Find where the given text appears and provide that cell's center as [x, y] coordinate. 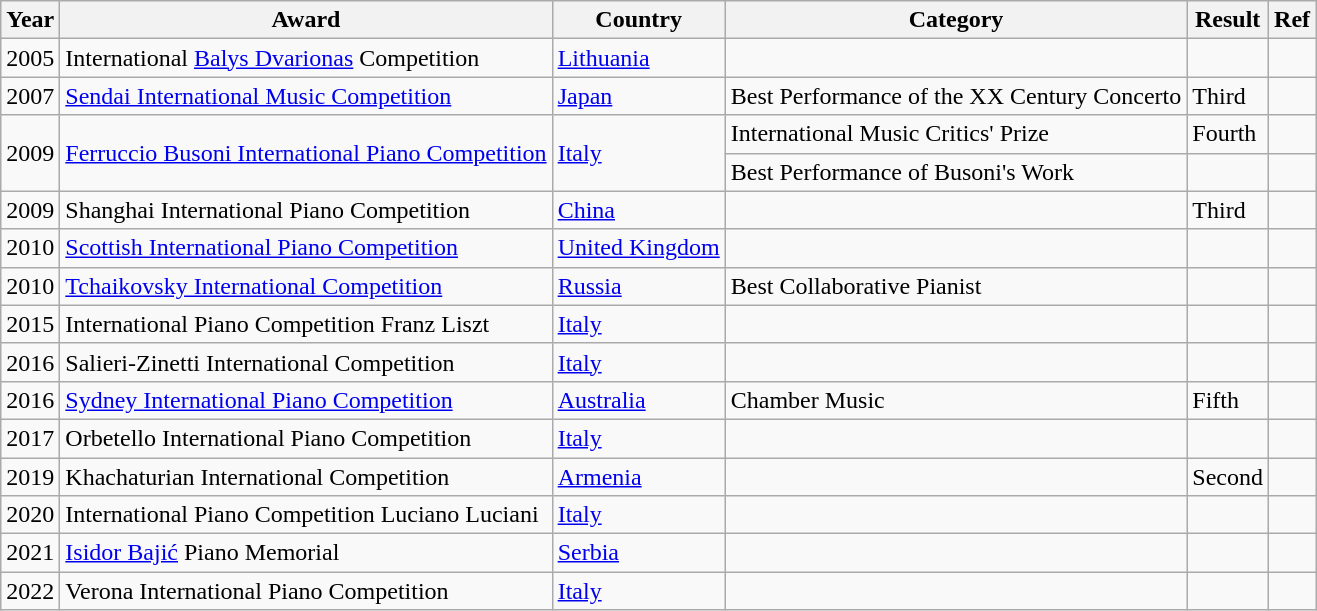
Fifth [1228, 400]
Ferruccio Busoni International Piano Competition [306, 153]
Chamber Music [956, 400]
International Music Critics' Prize [956, 134]
China [638, 210]
2007 [30, 96]
Isidor Bajić Piano Memorial [306, 553]
International Piano Competition Luciano Luciani [306, 515]
Armenia [638, 477]
2005 [30, 58]
Best Performance of the XX Century Concerto [956, 96]
Orbetello International Piano Competition [306, 438]
2020 [30, 515]
Khachaturian International Competition [306, 477]
2017 [30, 438]
Australia [638, 400]
Award [306, 20]
Category [956, 20]
Country [638, 20]
Verona International Piano Competition [306, 591]
Tchaikovsky International Competition [306, 286]
Second [1228, 477]
Result [1228, 20]
Japan [638, 96]
Sydney International Piano Competition [306, 400]
2019 [30, 477]
Serbia [638, 553]
Scottish International Piano Competition [306, 248]
2021 [30, 553]
International Piano Competition Franz Liszt [306, 324]
International Balys Dvarionas Competition [306, 58]
United Kingdom [638, 248]
2015 [30, 324]
2022 [30, 591]
Ref [1292, 20]
Russia [638, 286]
Lithuania [638, 58]
Year [30, 20]
Shanghai International Piano Competition [306, 210]
Best Performance of Busoni's Work [956, 172]
Fourth [1228, 134]
Best Collaborative Pianist [956, 286]
Salieri-Zinetti International Competition [306, 362]
Sendai International Music Competition [306, 96]
